Output the (X, Y) coordinate of the center of the cell containing the given text.  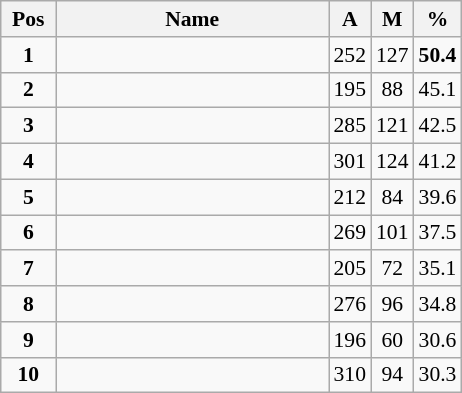
269 (350, 233)
3 (28, 126)
195 (350, 90)
35.1 (438, 269)
205 (350, 269)
M (392, 19)
88 (392, 90)
Pos (28, 19)
60 (392, 340)
276 (350, 304)
10 (28, 375)
9 (28, 340)
A (350, 19)
127 (392, 55)
1 (28, 55)
37.5 (438, 233)
Name (192, 19)
8 (28, 304)
285 (350, 126)
196 (350, 340)
30.3 (438, 375)
94 (392, 375)
6 (28, 233)
124 (392, 162)
96 (392, 304)
212 (350, 197)
5 (28, 197)
45.1 (438, 90)
41.2 (438, 162)
301 (350, 162)
252 (350, 55)
7 (28, 269)
50.4 (438, 55)
121 (392, 126)
84 (392, 197)
42.5 (438, 126)
72 (392, 269)
34.8 (438, 304)
310 (350, 375)
30.6 (438, 340)
4 (28, 162)
% (438, 19)
2 (28, 90)
39.6 (438, 197)
101 (392, 233)
